Search for the cell housing the specified text and yield its [X, Y] center coordinate. 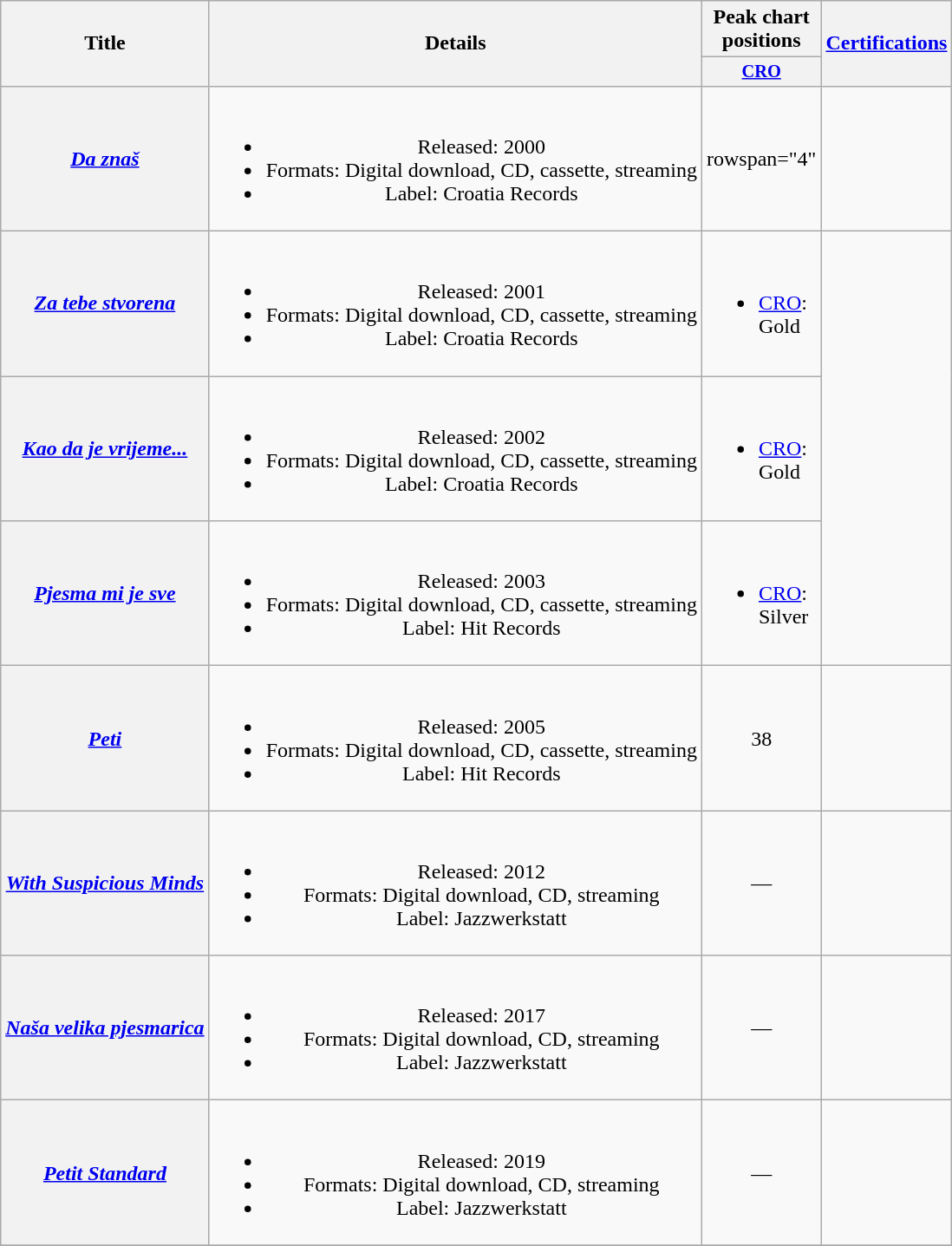
Petit Standard [105, 1172]
With Suspicious Minds [105, 883]
Certifications [886, 43]
Naša velika pjesmarica [105, 1028]
Za tebe stvorena [105, 303]
Released: 2005Formats: Digital download, CD, cassette, streamingLabel: Hit Records [455, 739]
Peak chart positions [761, 29]
Released: 2000Formats: Digital download, CD, cassette, streamingLabel: Croatia Records [455, 158]
Released: 2012Formats: Digital download, CD, streamingLabel: Jazzwerkstatt [455, 883]
Peti [105, 739]
CRO [761, 72]
Released: 2017Formats: Digital download, CD, streamingLabel: Jazzwerkstatt [455, 1028]
Released: 2001Formats: Digital download, CD, cassette, streamingLabel: Croatia Records [455, 303]
Title [105, 43]
38 [761, 739]
Kao da je vrijeme... [105, 449]
Released: 2019Formats: Digital download, CD, streamingLabel: Jazzwerkstatt [455, 1172]
CRO: Silver [761, 593]
Details [455, 43]
Da znaš [105, 158]
rowspan="4" [761, 158]
Pjesma mi je sve [105, 593]
Released: 2003Formats: Digital download, CD, cassette, streamingLabel: Hit Records [455, 593]
Released: 2002Formats: Digital download, CD, cassette, streamingLabel: Croatia Records [455, 449]
